Return (X, Y) of the center of cell containing provided text 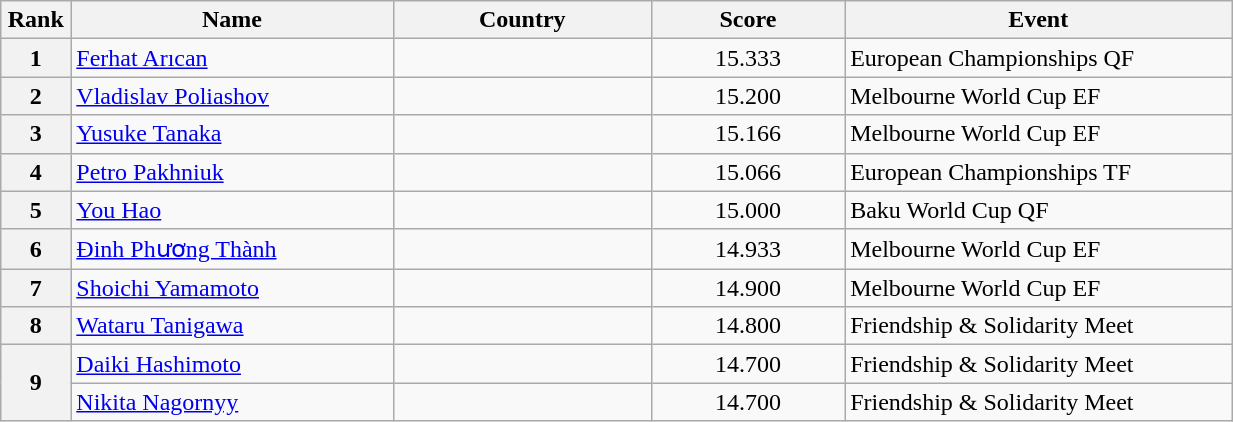
15.166 (748, 134)
15.066 (748, 172)
Yusuke Tanaka (232, 134)
1 (36, 58)
9 (36, 383)
Nikita Nagornyy (232, 402)
Ferhat Arıcan (232, 58)
14.800 (748, 326)
8 (36, 326)
15.200 (748, 96)
Daiki Hashimoto (232, 364)
4 (36, 172)
Đinh Phương Thành (232, 249)
Shoichi Yamamoto (232, 288)
15.000 (748, 210)
Vladislav Poliashov (232, 96)
6 (36, 249)
Score (748, 20)
Name (232, 20)
Baku World Cup QF (1038, 210)
You Hao (232, 210)
3 (36, 134)
Rank (36, 20)
7 (36, 288)
15.333 (748, 58)
European Championships TF (1038, 172)
Event (1038, 20)
Petro Pakhniuk (232, 172)
European Championships QF (1038, 58)
2 (36, 96)
14.900 (748, 288)
5 (36, 210)
Country (522, 20)
14.933 (748, 249)
Wataru Tanigawa (232, 326)
